Detect which cell encompasses the target text, then output its [x, y] center coordinate. 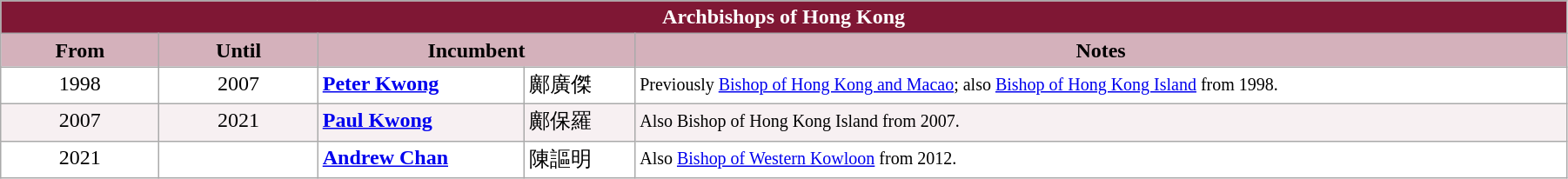
Andrew Chan [421, 160]
1998 [80, 85]
Incumbent [476, 50]
Also Bishop of Hong Kong Island from 2007. [1102, 122]
Notes [1102, 50]
陳謳明 [580, 160]
Until [238, 50]
Previously Bishop of Hong Kong and Macao; also Bishop of Hong Kong Island from 1998. [1102, 85]
From [80, 50]
Paul Kwong [421, 122]
鄺保羅 [580, 122]
Also Bishop of Western Kowloon from 2012. [1102, 160]
Peter Kwong [421, 85]
Archbishops of Hong Kong [784, 17]
鄺廣傑 [580, 85]
